Extract the (x, y) coordinate from the center of the cell holding the provided text.  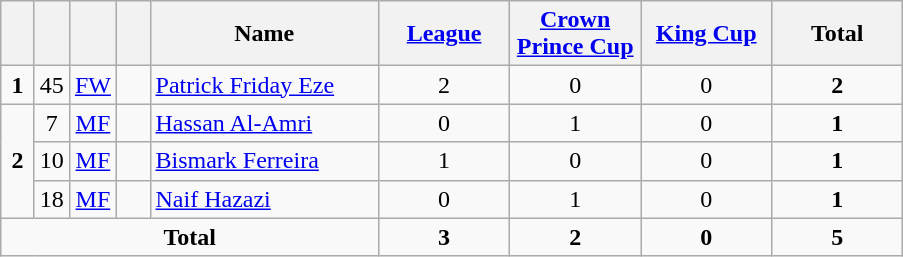
3 (444, 237)
18 (52, 199)
Patrick Friday Eze (264, 85)
10 (52, 161)
Bismark Ferreira (264, 161)
Hassan Al-Amri (264, 123)
5 (838, 237)
Crown Prince Cup (576, 34)
League (444, 34)
FW (92, 85)
45 (52, 85)
7 (52, 123)
Name (264, 34)
King Cup (706, 34)
Naif Hazazi (264, 199)
